Identify which cell holds the provided text, then report its (X, Y) central coordinate. 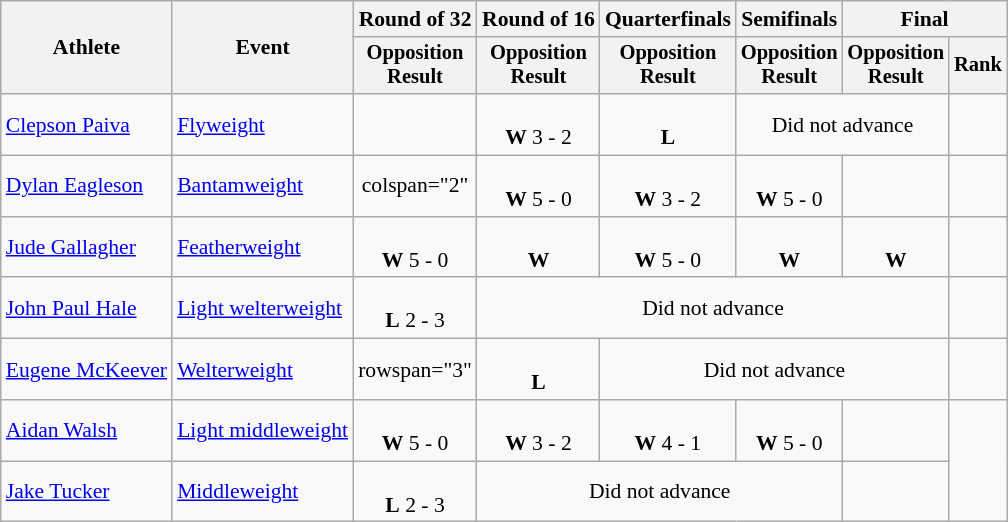
Final (924, 19)
John Paul Hale (86, 308)
Round of 32 (415, 19)
Featherweight (262, 248)
W 4 - 1 (668, 430)
colspan="2" (415, 186)
Event (262, 48)
Athlete (86, 48)
Welterweight (262, 370)
Light welterweight (262, 308)
Jude Gallagher (86, 248)
rowspan="3" (415, 370)
Quarterfinals (668, 19)
Light middleweight (262, 430)
Clepson Paiva (86, 124)
Dylan Eagleson (86, 186)
Aidan Walsh (86, 430)
Rank (978, 66)
Bantamweight (262, 186)
Middleweight (262, 492)
Round of 16 (538, 19)
Flyweight (262, 124)
Jake Tucker (86, 492)
Semifinals (790, 19)
Eugene McKeever (86, 370)
